Capture the cell that displays the provided text and extract its (X, Y) central coordinate. 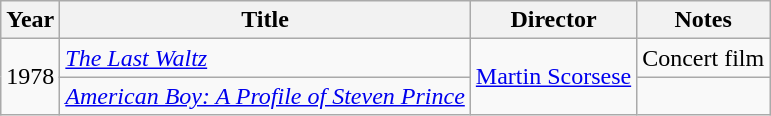
Title (266, 20)
The Last Waltz (266, 58)
Notes (704, 20)
Year (30, 20)
American Boy: A Profile of Steven Prince (266, 96)
Martin Scorsese (553, 77)
1978 (30, 77)
Director (553, 20)
Concert film (704, 58)
